Detect which cell encompasses the target text, then output its (x, y) center coordinate. 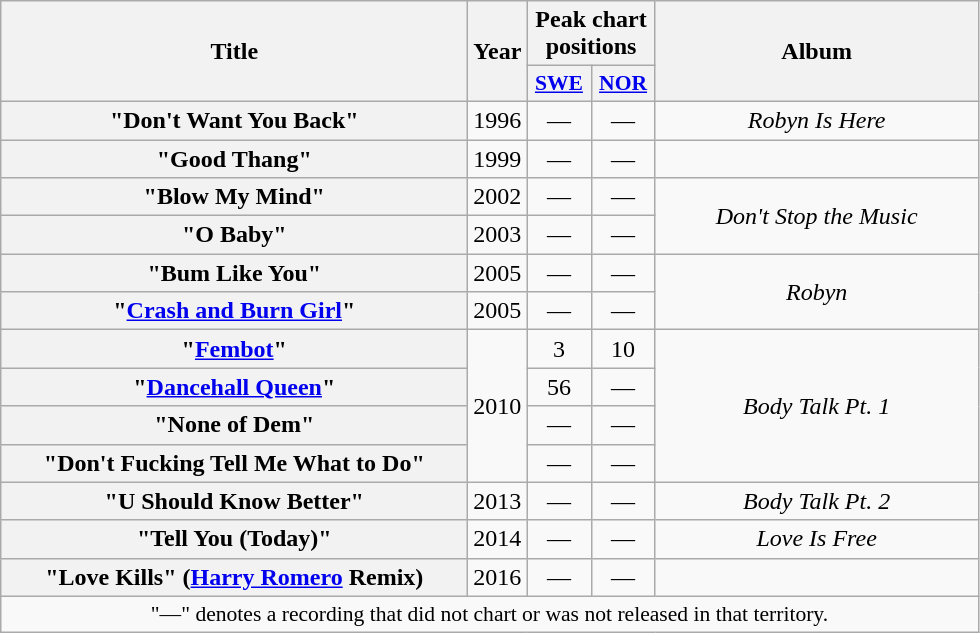
"Dancehall Queen" (234, 387)
Body Talk Pt. 1 (816, 406)
NOR (623, 84)
2014 (498, 539)
3 (559, 349)
Don't Stop the Music (816, 216)
Year (498, 52)
Title (234, 52)
"Bum Like You" (234, 273)
"Good Thang" (234, 159)
1999 (498, 159)
"Don't Want You Back" (234, 120)
"Tell You (Today)" (234, 539)
2016 (498, 577)
"U Should Know Better" (234, 501)
2003 (498, 235)
"Blow My Mind" (234, 197)
Love Is Free (816, 539)
1996 (498, 120)
Robyn (816, 292)
2013 (498, 501)
SWE (559, 84)
"—" denotes a recording that did not chart or was not released in that territory. (490, 614)
10 (623, 349)
Body Talk Pt. 2 (816, 501)
"Fembot" (234, 349)
2010 (498, 406)
Album (816, 52)
"None of Dem" (234, 425)
"Don't Fucking Tell Me What to Do" (234, 463)
Peak chart positions (591, 34)
56 (559, 387)
"O Baby" (234, 235)
"Crash and Burn Girl" (234, 311)
Robyn Is Here (816, 120)
"Love Kills" (Harry Romero Remix) (234, 577)
2002 (498, 197)
